Detect which cell encompasses the target text, then output its [X, Y] center coordinate. 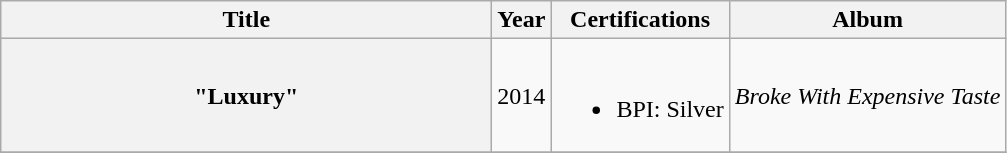
BPI: Silver [640, 96]
Title [246, 20]
"Luxury" [246, 96]
Year [522, 20]
Broke With Expensive Taste [868, 96]
Album [868, 20]
Certifications [640, 20]
2014 [522, 96]
